Pinpoint the cell where the given text exists, returning its [X, Y] midpoint coordinate. 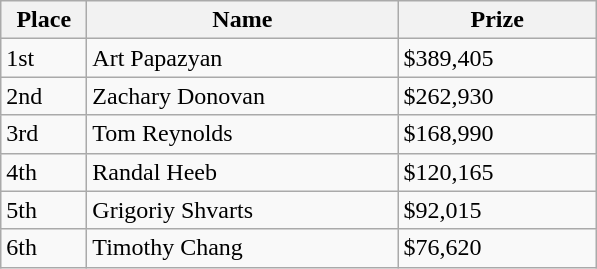
Timothy Chang [242, 248]
Prize [498, 20]
Name [242, 20]
5th [44, 210]
Grigoriy Shvarts [242, 210]
1st [44, 58]
Tom Reynolds [242, 134]
Randal Heeb [242, 172]
Zachary Donovan [242, 96]
Art Papazyan [242, 58]
4th [44, 172]
$389,405 [498, 58]
6th [44, 248]
$168,990 [498, 134]
$76,620 [498, 248]
$120,165 [498, 172]
$92,015 [498, 210]
Place [44, 20]
3rd [44, 134]
2nd [44, 96]
$262,930 [498, 96]
